Scan for the cell matching the given text and deliver its (x, y) coordinate at center. 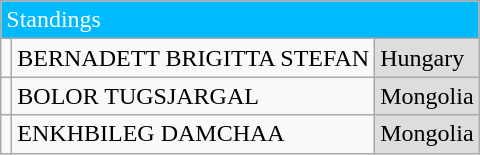
BOLOR TUGSJARGAL (194, 96)
Standings (240, 20)
Hungary (427, 58)
ENKHBILEG DAMCHAA (194, 134)
BERNADETT BRIGITTA STEFAN (194, 58)
